Identify which cell holds the provided text, then report its (x, y) central coordinate. 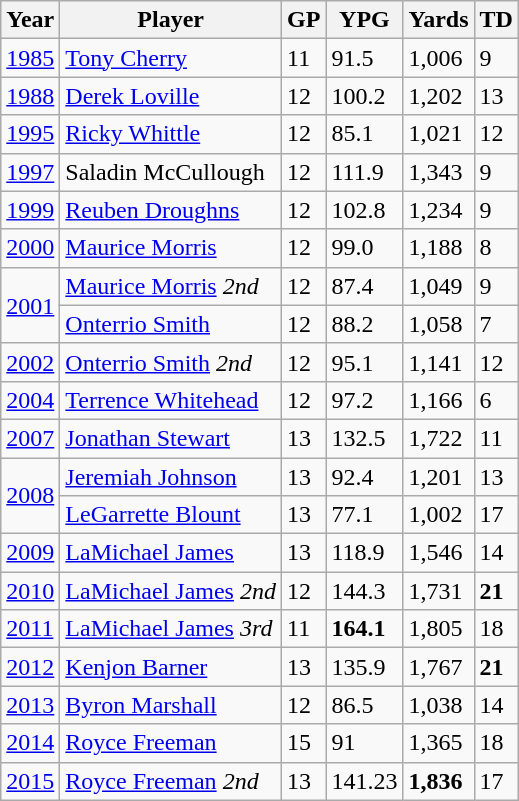
2000 (30, 248)
77.1 (364, 515)
164.1 (364, 629)
2012 (30, 667)
1,141 (438, 362)
2002 (30, 362)
1,049 (438, 286)
2014 (30, 743)
111.9 (364, 172)
91.5 (364, 58)
GP (303, 20)
1,058 (438, 324)
Year (30, 20)
99.0 (364, 248)
86.5 (364, 705)
1,836 (438, 781)
87.4 (364, 286)
Reuben Droughns (171, 210)
1,805 (438, 629)
1,188 (438, 248)
1,166 (438, 400)
2008 (30, 496)
2010 (30, 591)
1,722 (438, 438)
102.8 (364, 210)
97.2 (364, 400)
144.3 (364, 591)
YPG (364, 20)
1985 (30, 58)
91 (364, 743)
LaMichael James (171, 553)
1,038 (438, 705)
132.5 (364, 438)
1,202 (438, 96)
2015 (30, 781)
141.23 (364, 781)
Player (171, 20)
Onterrio Smith (171, 324)
Maurice Morris 2nd (171, 286)
92.4 (364, 477)
TD (496, 20)
7 (496, 324)
1,767 (438, 667)
LeGarrette Blount (171, 515)
Saladin McCullough (171, 172)
2009 (30, 553)
1995 (30, 134)
1997 (30, 172)
Derek Loville (171, 96)
LaMichael James 2nd (171, 591)
1,021 (438, 134)
2004 (30, 400)
1,002 (438, 515)
Jonathan Stewart (171, 438)
Yards (438, 20)
118.9 (364, 553)
1,201 (438, 477)
6 (496, 400)
1,731 (438, 591)
1,546 (438, 553)
85.1 (364, 134)
Onterrio Smith 2nd (171, 362)
Ricky Whittle (171, 134)
2011 (30, 629)
Tony Cherry (171, 58)
LaMichael James 3rd (171, 629)
Kenjon Barner (171, 667)
Byron Marshall (171, 705)
135.9 (364, 667)
Jeremiah Johnson (171, 477)
Royce Freeman 2nd (171, 781)
2001 (30, 305)
15 (303, 743)
95.1 (364, 362)
2013 (30, 705)
Terrence Whitehead (171, 400)
1988 (30, 96)
88.2 (364, 324)
1,234 (438, 210)
1,343 (438, 172)
2007 (30, 438)
100.2 (364, 96)
8 (496, 248)
1,365 (438, 743)
Maurice Morris (171, 248)
1999 (30, 210)
Royce Freeman (171, 743)
1,006 (438, 58)
